Identify which cell holds the provided text, then report its [x, y] central coordinate. 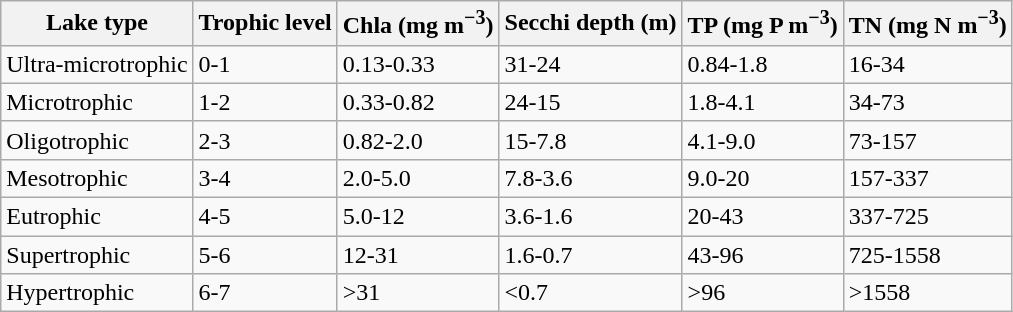
TN (mg N m−3) [928, 24]
157-337 [928, 178]
0.82-2.0 [418, 140]
5-6 [265, 255]
24-15 [590, 102]
>1558 [928, 293]
Ultra-microtrophic [97, 64]
Chla (mg m−3) [418, 24]
4.1-9.0 [762, 140]
Hypertrophic [97, 293]
16-34 [928, 64]
Supertrophic [97, 255]
Trophic level [265, 24]
Eutrophic [97, 217]
0.33-0.82 [418, 102]
73-157 [928, 140]
337-725 [928, 217]
2-3 [265, 140]
34-73 [928, 102]
Mesotrophic [97, 178]
Microtrophic [97, 102]
3.6-1.6 [590, 217]
Secchi depth (m) [590, 24]
<0.7 [590, 293]
2.0-5.0 [418, 178]
1.8-4.1 [762, 102]
6-7 [265, 293]
>96 [762, 293]
7.8-3.6 [590, 178]
1.6-0.7 [590, 255]
0.84-1.8 [762, 64]
TP (mg P m−3) [762, 24]
0-1 [265, 64]
Oligotrophic [97, 140]
15-7.8 [590, 140]
3-4 [265, 178]
>31 [418, 293]
0.13-0.33 [418, 64]
4-5 [265, 217]
31-24 [590, 64]
Lake type [97, 24]
12-31 [418, 255]
1-2 [265, 102]
725-1558 [928, 255]
43-96 [762, 255]
9.0-20 [762, 178]
20-43 [762, 217]
5.0-12 [418, 217]
